From the cell containing the given text, extract its center point as (x, y) coordinate. 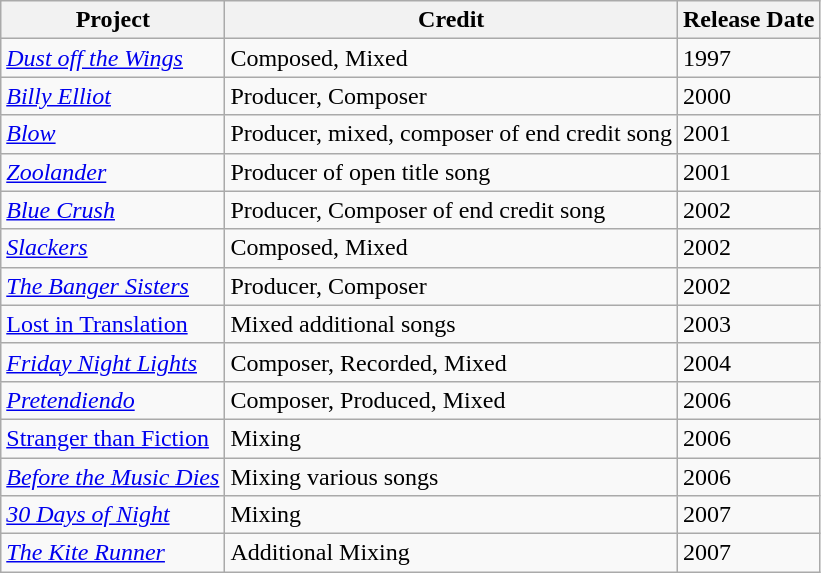
Release Date (749, 20)
Before the Music Dies (113, 477)
The Kite Runner (113, 553)
30 Days of Night (113, 515)
Producer of open title song (452, 172)
Friday Night Lights (113, 362)
Lost in Translation (113, 324)
Billy Elliot (113, 96)
Mixing various songs (452, 477)
Blue Crush (113, 210)
Pretendiendo (113, 400)
Credit (452, 20)
Composer, Produced, Mixed (452, 400)
2004 (749, 362)
2000 (749, 96)
2003 (749, 324)
Composer, Recorded, Mixed (452, 362)
Additional Mixing (452, 553)
The Banger Sisters (113, 286)
Mixed additional songs (452, 324)
1997 (749, 58)
Producer, mixed, composer of end credit song (452, 134)
Slackers (113, 248)
Zoolander (113, 172)
Dust off the Wings (113, 58)
Blow (113, 134)
Project (113, 20)
Stranger than Fiction (113, 438)
Producer, Composer of end credit song (452, 210)
